Detect which cell encompasses the target text, then output its [X, Y] center coordinate. 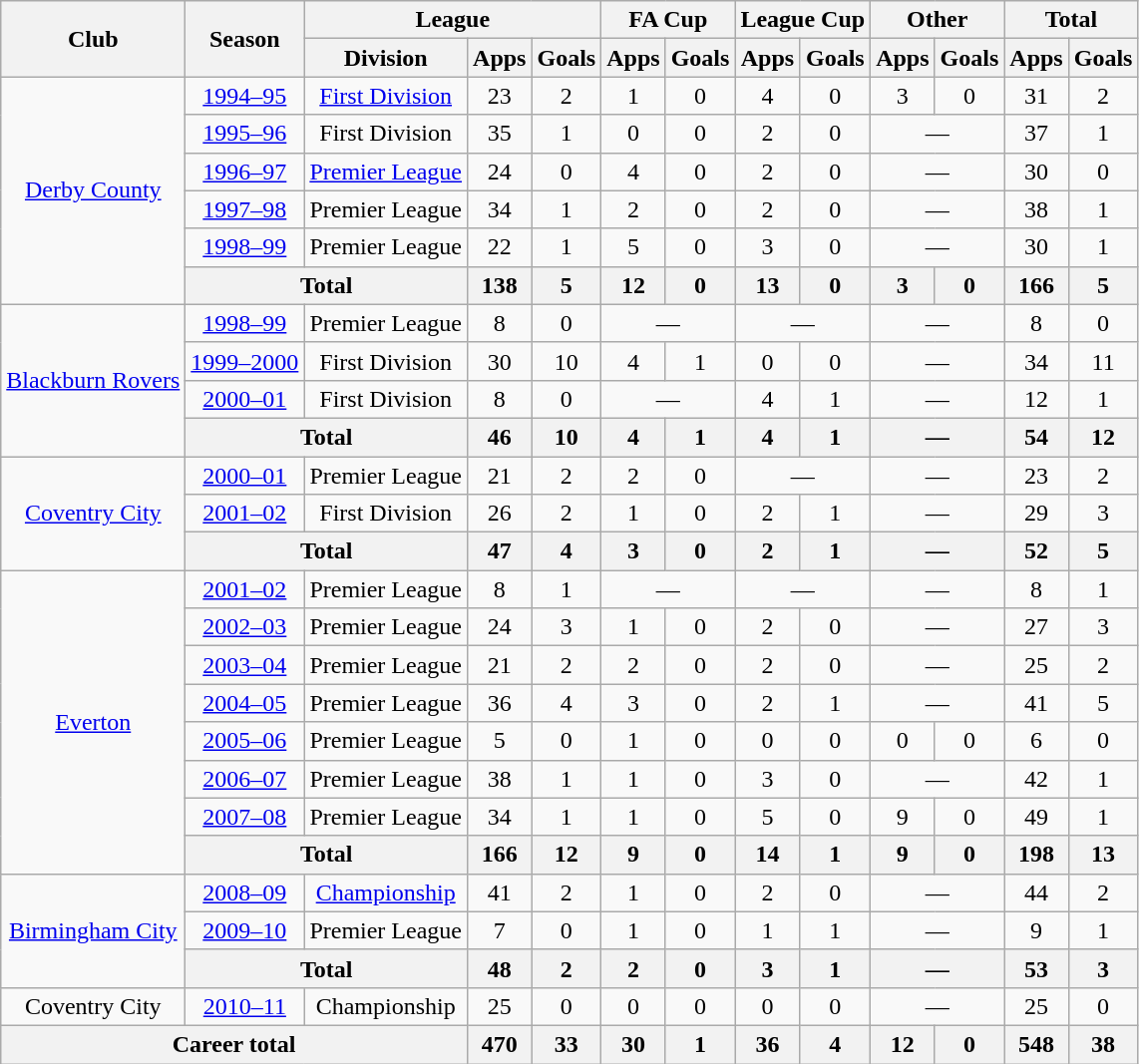
42 [1036, 779]
198 [1036, 855]
2003–04 [245, 665]
League [453, 20]
26 [500, 514]
44 [1036, 892]
49 [1036, 817]
2010–11 [245, 1006]
1994–95 [245, 96]
6 [1036, 741]
1997–98 [245, 209]
1996–97 [245, 172]
Everton [94, 722]
47 [500, 551]
2004–05 [245, 703]
Career total [234, 1044]
7 [500, 930]
FA Cup [668, 20]
138 [500, 285]
33 [567, 1044]
46 [500, 437]
52 [1036, 551]
48 [500, 968]
Other [938, 20]
22 [500, 247]
54 [1036, 437]
Division [386, 58]
29 [1036, 514]
Blackburn Rovers [94, 380]
Birmingham City [94, 930]
1995–96 [245, 134]
2007–08 [245, 817]
1999–2000 [245, 361]
2002–03 [245, 627]
2009–10 [245, 930]
548 [1036, 1044]
League Cup [803, 20]
14 [768, 855]
31 [1036, 96]
2005–06 [245, 741]
470 [500, 1044]
Club [94, 39]
2006–07 [245, 779]
Derby County [94, 190]
37 [1036, 134]
2008–09 [245, 892]
Season [245, 39]
27 [1036, 627]
53 [1036, 968]
11 [1103, 361]
35 [500, 134]
